Search for the cell housing the specified text and yield its (x, y) center coordinate. 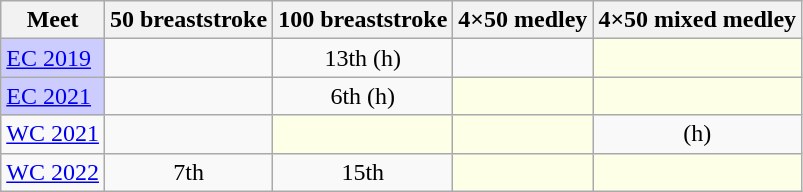
4×50 mixed medley (698, 20)
(h) (698, 134)
50 breaststroke (188, 20)
6th (h) (363, 96)
EC 2021 (53, 96)
4×50 medley (523, 20)
EC 2019 (53, 58)
100 breaststroke (363, 20)
WC 2021 (53, 134)
13th (h) (363, 58)
7th (188, 172)
WC 2022 (53, 172)
15th (363, 172)
Meet (53, 20)
